Extract the (X, Y) coordinate from the center of the cell holding the provided text.  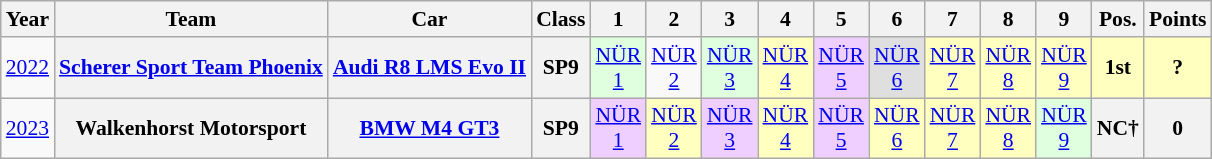
Team (191, 19)
0 (1178, 128)
Walkenhorst Motorsport (191, 128)
Class (560, 19)
4 (786, 19)
Year (28, 19)
7 (953, 19)
8 (1008, 19)
Points (1178, 19)
? (1178, 68)
Audi R8 LMS Evo II (430, 68)
BMW M4 GT3 (430, 128)
3 (730, 19)
6 (897, 19)
1st (1118, 68)
1 (618, 19)
9 (1064, 19)
2023 (28, 128)
2 (674, 19)
2022 (28, 68)
Scherer Sport Team Phoenix (191, 68)
5 (841, 19)
Pos. (1118, 19)
NC† (1118, 128)
Car (430, 19)
